Locate the cell with the specified text and output its [X, Y] center coordinate. 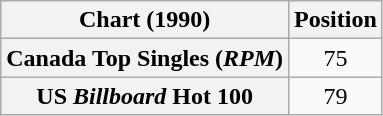
Canada Top Singles (RPM) [145, 58]
Position [336, 20]
Chart (1990) [145, 20]
US Billboard Hot 100 [145, 96]
79 [336, 96]
75 [336, 58]
